From the cell containing the given text, extract its center point as [x, y] coordinate. 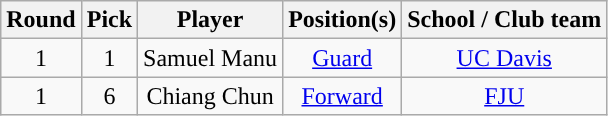
School / Club team [504, 20]
Player [210, 20]
Chiang Chun [210, 96]
UC Davis [504, 58]
Pick [109, 20]
FJU [504, 96]
Guard [342, 58]
6 [109, 96]
Samuel Manu [210, 58]
Forward [342, 96]
Position(s) [342, 20]
Round [41, 20]
